Search for the cell housing the specified text and yield its [X, Y] center coordinate. 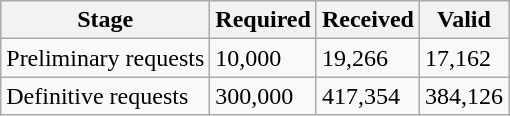
Received [368, 20]
10,000 [264, 58]
417,354 [368, 96]
Preliminary requests [106, 58]
Required [264, 20]
17,162 [464, 58]
384,126 [464, 96]
Stage [106, 20]
300,000 [264, 96]
19,266 [368, 58]
Definitive requests [106, 96]
Valid [464, 20]
